Capture the cell that displays the provided text and extract its (X, Y) central coordinate. 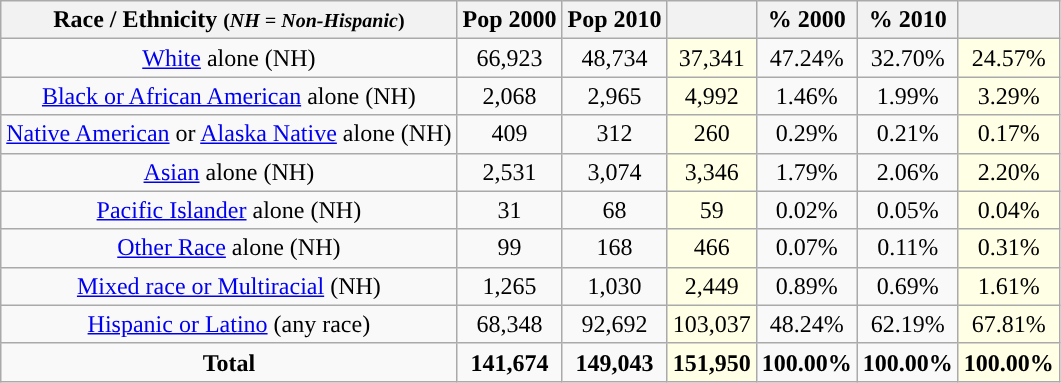
2,531 (510, 172)
149,043 (614, 362)
2.06% (908, 172)
1.79% (806, 172)
2.20% (1008, 172)
2,068 (510, 96)
1,265 (510, 286)
0.89% (806, 286)
Pacific Islander alone (NH) (229, 210)
Other Race alone (NH) (229, 248)
Mixed race or Multiracial (NH) (229, 286)
3.29% (1008, 96)
0.17% (1008, 134)
168 (614, 248)
Race / Ethnicity (NH = Non-Hispanic) (229, 20)
92,692 (614, 324)
4,992 (712, 96)
47.24% (806, 58)
24.57% (1008, 58)
1.99% (908, 96)
0.69% (908, 286)
62.19% (908, 324)
99 (510, 248)
37,341 (712, 58)
466 (712, 248)
141,674 (510, 362)
% 2010 (908, 20)
3,346 (712, 172)
409 (510, 134)
59 (712, 210)
Pop 2010 (614, 20)
1.46% (806, 96)
151,950 (712, 362)
Hispanic or Latino (any race) (229, 324)
Total (229, 362)
312 (614, 134)
0.29% (806, 134)
0.21% (908, 134)
0.11% (908, 248)
% 2000 (806, 20)
0.07% (806, 248)
48.24% (806, 324)
68,348 (510, 324)
Pop 2000 (510, 20)
66,923 (510, 58)
Native American or Alaska Native alone (NH) (229, 134)
0.05% (908, 210)
Black or African American alone (NH) (229, 96)
3,074 (614, 172)
260 (712, 134)
31 (510, 210)
2,449 (712, 286)
0.04% (1008, 210)
0.31% (1008, 248)
68 (614, 210)
White alone (NH) (229, 58)
0.02% (806, 210)
Asian alone (NH) (229, 172)
48,734 (614, 58)
1.61% (1008, 286)
32.70% (908, 58)
103,037 (712, 324)
67.81% (1008, 324)
1,030 (614, 286)
2,965 (614, 96)
